From the cell containing the given text, extract its center point as [x, y] coordinate. 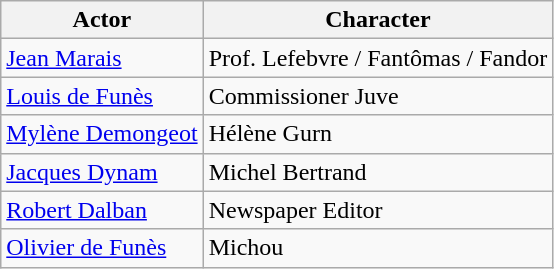
Jacques Dynam [102, 172]
Actor [102, 20]
Newspaper Editor [378, 210]
Character [378, 20]
Commissioner Juve [378, 96]
Jean Marais [102, 58]
Louis de Funès [102, 96]
Prof. Lefebvre / Fantômas / Fandor [378, 58]
Olivier de Funès [102, 248]
Mylène Demongeot [102, 134]
Robert Dalban [102, 210]
Michel Bertrand [378, 172]
Hélène Gurn [378, 134]
Michou [378, 248]
